Scan for the cell matching the given text and deliver its (X, Y) coordinate at center. 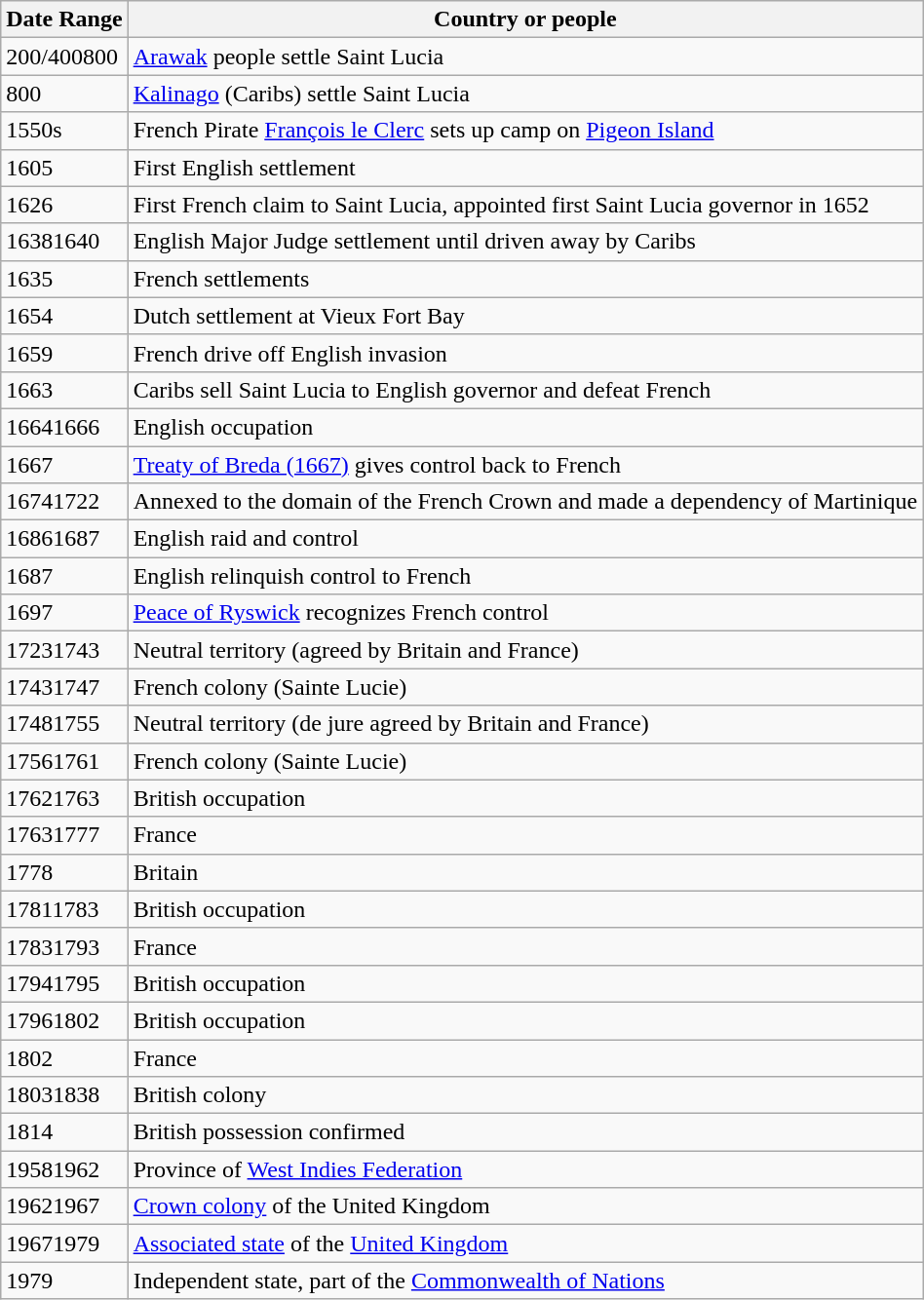
First French claim to Saint Lucia, appointed first Saint Lucia governor in 1652 (524, 205)
1663 (64, 390)
1626 (64, 205)
19581962 (64, 1169)
17811783 (64, 909)
Neutral territory (agreed by Britain and France) (524, 650)
17431747 (64, 687)
Arawak people settle Saint Lucia (524, 57)
1605 (64, 168)
1979 (64, 1281)
17231743 (64, 650)
Associated state of the United Kingdom (524, 1243)
English Major Judge settlement until driven away by Caribs (524, 242)
17631777 (64, 835)
16861687 (64, 539)
Treaty of Breda (1667) gives control back to French (524, 465)
Dutch settlement at Vieux Fort Bay (524, 316)
17941795 (64, 983)
800 (64, 94)
British colony (524, 1095)
1659 (64, 353)
Peace of Ryswick recognizes French control (524, 613)
French settlements (524, 279)
Country or people (524, 19)
Neutral territory (de jure agreed by Britain and France) (524, 724)
Annexed to the domain of the French Crown and made a dependency of Martinique (524, 502)
1778 (64, 872)
English relinquish control to French (524, 576)
17481755 (64, 724)
Province of West Indies Federation (524, 1169)
17831793 (64, 946)
1814 (64, 1132)
1635 (64, 279)
Caribs sell Saint Lucia to English governor and defeat French (524, 390)
1802 (64, 1057)
16381640 (64, 242)
First English settlement (524, 168)
Crown colony of the United Kingdom (524, 1206)
19621967 (64, 1206)
1550s (64, 131)
Date Range (64, 19)
1667 (64, 465)
Independent state, part of the Commonwealth of Nations (524, 1281)
English raid and control (524, 539)
English occupation (524, 427)
French drive off English invasion (524, 353)
18031838 (64, 1095)
Britain (524, 872)
16641666 (64, 427)
17561761 (64, 761)
19671979 (64, 1243)
1687 (64, 576)
16741722 (64, 502)
1654 (64, 316)
British possession confirmed (524, 1132)
1697 (64, 613)
Kalinago (Caribs) settle Saint Lucia (524, 94)
17961802 (64, 1020)
17621763 (64, 798)
200/400800 (64, 57)
French Pirate François le Clerc sets up camp on Pigeon Island (524, 131)
